Provide the (x, y) coordinate of the cell's center where the given text is located.  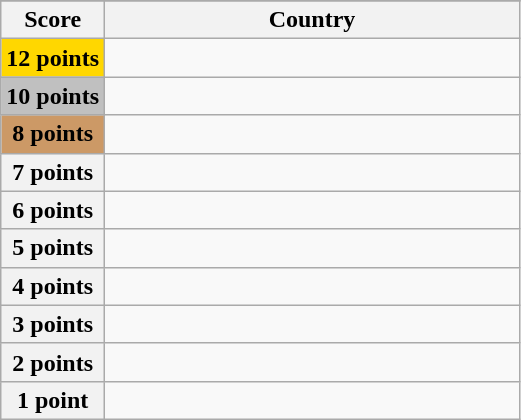
Score (53, 20)
1 point (53, 400)
3 points (53, 324)
12 points (53, 58)
6 points (53, 210)
4 points (53, 286)
7 points (53, 172)
10 points (53, 96)
Country (312, 20)
8 points (53, 134)
2 points (53, 362)
5 points (53, 248)
